Detect which cell encompasses the target text, then output its [x, y] center coordinate. 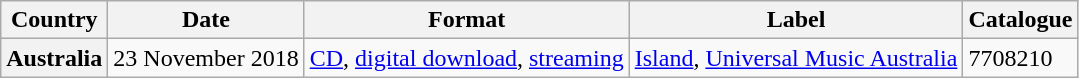
CD, digital download, streaming [466, 58]
23 November 2018 [206, 58]
Australia [54, 58]
Label [796, 20]
Date [206, 20]
Island, Universal Music Australia [796, 58]
7708210 [1020, 58]
Country [54, 20]
Format [466, 20]
Catalogue [1020, 20]
